From the cell containing the given text, extract its center point as [x, y] coordinate. 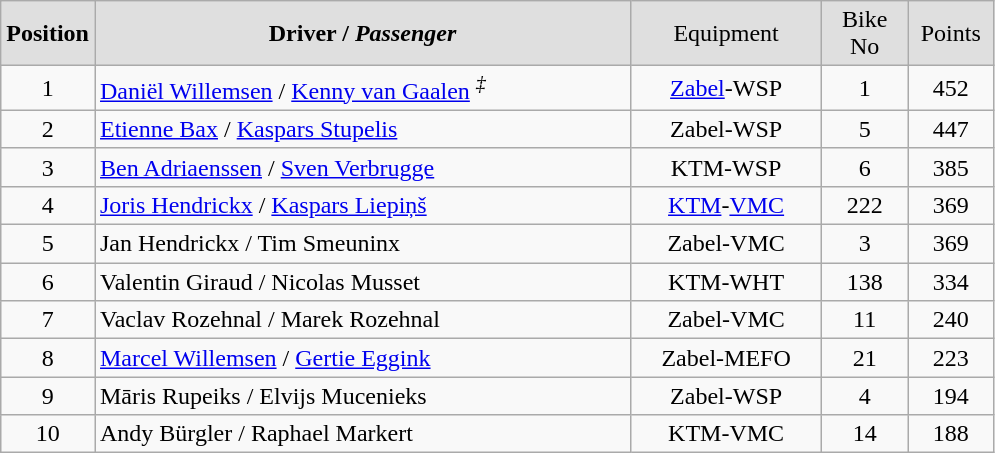
188 [951, 434]
138 [865, 282]
Position [48, 34]
7 [48, 320]
223 [951, 358]
Equipment [726, 34]
Driver / Passenger [362, 34]
222 [865, 205]
14 [865, 434]
Marcel Willemsen / Gertie Eggink [362, 358]
Zabel-MEFO [726, 358]
21 [865, 358]
Māris Rupeiks / Elvijs Mucenieks [362, 396]
Vaclav Rozehnal / Marek Rozehnal [362, 320]
Ben Adriaenssen / Sven Verbrugge [362, 167]
194 [951, 396]
Etienne Bax / Kaspars Stupelis [362, 129]
Daniël Willemsen / Kenny van Gaalen ‡ [362, 88]
334 [951, 282]
KTM-WHT [726, 282]
Valentin Giraud / Nicolas Musset [362, 282]
Points [951, 34]
Andy Bürgler / Raphael Markert [362, 434]
10 [48, 434]
8 [48, 358]
452 [951, 88]
385 [951, 167]
KTM-WSP [726, 167]
Jan Hendrickx / Tim Smeuninx [362, 244]
447 [951, 129]
240 [951, 320]
11 [865, 320]
9 [48, 396]
2 [48, 129]
Joris Hendrickx / Kaspars Liepiņš [362, 205]
Bike No [865, 34]
